Scan for the cell matching the given text and deliver its (X, Y) coordinate at center. 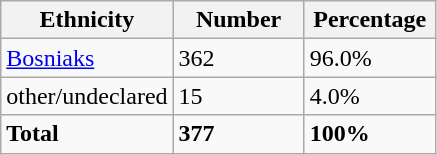
Ethnicity (87, 20)
Percentage (370, 20)
15 (238, 96)
4.0% (370, 96)
377 (238, 134)
Total (87, 134)
other/undeclared (87, 96)
100% (370, 134)
Number (238, 20)
Bosniaks (87, 58)
96.0% (370, 58)
362 (238, 58)
